For the text-containing cell, return its midpoint in (X, Y) coordinate format. 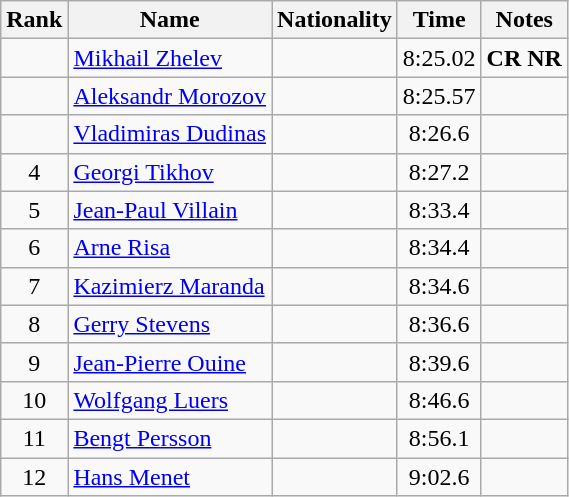
Mikhail Zhelev (170, 58)
Notes (524, 20)
Hans Menet (170, 477)
8:34.6 (439, 286)
Wolfgang Luers (170, 400)
Arne Risa (170, 248)
5 (34, 210)
Gerry Stevens (170, 324)
Nationality (335, 20)
Kazimierz Maranda (170, 286)
8:36.6 (439, 324)
9 (34, 362)
8:25.02 (439, 58)
8:39.6 (439, 362)
Name (170, 20)
Bengt Persson (170, 438)
Jean-Pierre Ouine (170, 362)
CR NR (524, 58)
4 (34, 172)
8:56.1 (439, 438)
Georgi Tikhov (170, 172)
10 (34, 400)
8:46.6 (439, 400)
Vladimiras Dudinas (170, 134)
Aleksandr Morozov (170, 96)
8:33.4 (439, 210)
6 (34, 248)
8:25.57 (439, 96)
7 (34, 286)
11 (34, 438)
8:27.2 (439, 172)
9:02.6 (439, 477)
Time (439, 20)
8:34.4 (439, 248)
8 (34, 324)
Rank (34, 20)
Jean-Paul Villain (170, 210)
12 (34, 477)
8:26.6 (439, 134)
